Detect which cell encompasses the target text, then output its [X, Y] center coordinate. 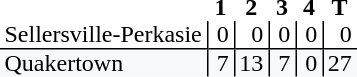
13 [251, 63]
27 [340, 63]
Quakertown [104, 63]
Sellersville-Perkasie [104, 35]
